From the cell containing the given text, extract its center point as [x, y] coordinate. 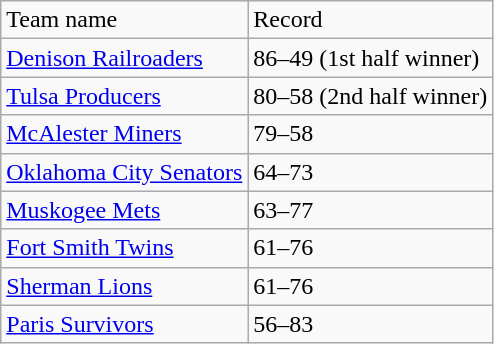
79–58 [370, 134]
Sherman Lions [124, 286]
80–58 (2nd half winner) [370, 96]
Paris Survivors [124, 324]
McAlester Miners [124, 134]
Denison Railroaders [124, 58]
56–83 [370, 324]
Muskogee Mets [124, 210]
64–73 [370, 172]
Record [370, 20]
Tulsa Producers [124, 96]
Team name [124, 20]
Oklahoma City Senators [124, 172]
86–49 (1st half winner) [370, 58]
Fort Smith Twins [124, 248]
63–77 [370, 210]
